Return [x, y] of the center of cell containing provided text 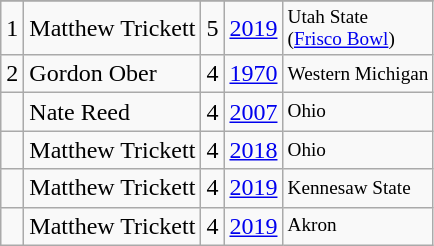
Gordon Ober [112, 74]
1 [12, 28]
Akron [358, 226]
2 [12, 74]
Western Michigan [358, 74]
Kennesaw State [358, 188]
5 [212, 28]
Nate Reed [112, 112]
2007 [254, 112]
1970 [254, 74]
Utah State(Frisco Bowl) [358, 28]
2018 [254, 150]
